Scan for the cell matching the given text and deliver its (x, y) coordinate at center. 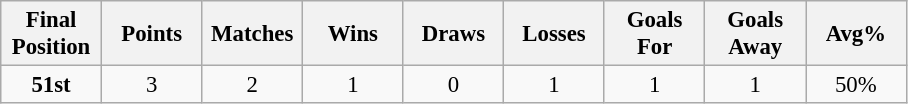
Losses (554, 34)
Draws (454, 34)
2 (252, 85)
Points (152, 34)
3 (152, 85)
0 (454, 85)
Matches (252, 34)
Goals Away (756, 34)
51st (52, 85)
Wins (354, 34)
Avg% (856, 34)
Goals For (654, 34)
Final Position (52, 34)
50% (856, 85)
